Provide the (x, y) coordinate of the cell's center where the given text is located.  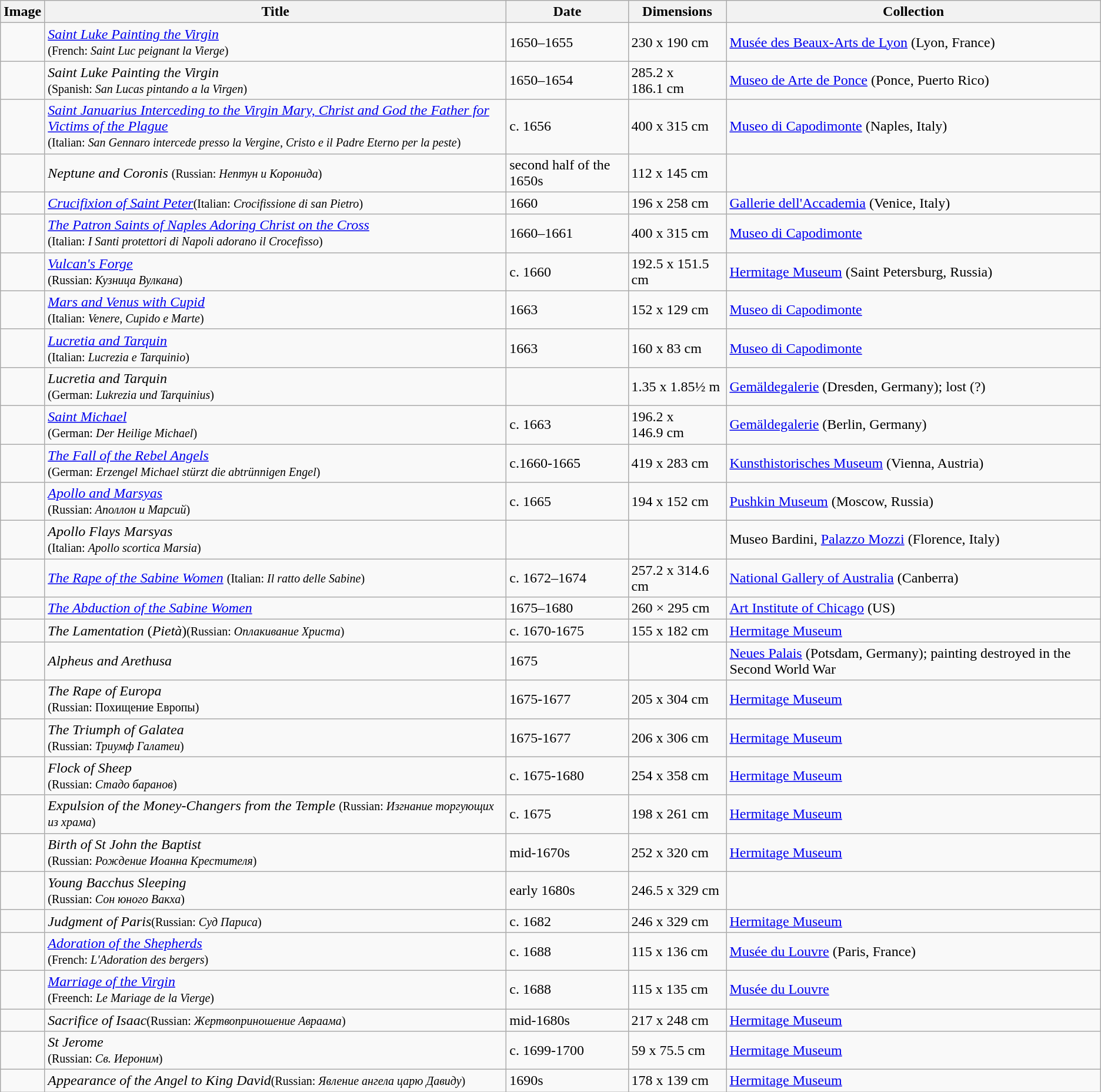
c. 1672–1674 (567, 578)
1650–1654 (567, 80)
Marriage of the Virgin(Freench: Le Mariage de la Vierge) (275, 990)
Musée des Beaux-Arts de Lyon (Lyon, France) (913, 42)
Pushkin Museum (Moscow, Russia) (913, 501)
Museo Bardini, Palazzo Mozzi (Florence, Italy) (913, 540)
1650–1655 (567, 42)
206 x 306 cm (678, 738)
Neues Palais (Potsdam, Germany); painting destroyed in the Second World War (913, 661)
The Patron Saints of Naples Adoring Christ on the Cross (Italian: I Santi protettori di Napoli adorano il Crocefisso) (275, 233)
mid-1670s (567, 852)
419 x 283 cm (678, 462)
205 x 304 cm (678, 699)
Hermitage Museum (Saint Petersburg, Russia) (913, 272)
198 x 261 cm (678, 814)
The Rape of Europa(Russian: Похищение Европы) (275, 699)
The Rape of the Sabine Women (Italian: Il ratto delle Sabine) (275, 578)
217 х 248 cm (678, 1020)
The Abduction of the Sabine Women (275, 608)
1660 (567, 203)
257.2 x 314.6 cm (678, 578)
Gemäldegalerie (Dresden, Germany); lost (?) (913, 386)
Saint Luke Painting the Virgin (French: Saint Luc peignant la Vierge) (275, 42)
Museo di Capodimonte (Naples, Italy) (913, 126)
Musée du Louvre (913, 990)
Vulcan's Forge(Russian: Кузница Вулкана) (275, 272)
St Jerome(Russian: Св. Иероним) (275, 1051)
Alpheus and Arethusa (275, 661)
The Triumph of Galatea(Russian: Триумф Галатеи) (275, 738)
178 х 139 cm (678, 1081)
160 x 83 cm (678, 348)
285.2 x 186.1 cm (678, 80)
254 x 358 cm (678, 775)
The Fall of the Rebel Angels (German: Erzengel Michael stürzt die abtrünnigen Engel) (275, 462)
Neptune and Сoronis (Russian: Нептун и Коронида) (275, 173)
1675 (567, 661)
1.35 x 1.85½ m (678, 386)
Gemäldegalerie (Berlin, Germany) (913, 425)
252 x 320 cm (678, 852)
The Lamentation (Pietà)(Russian: Оплакивание Христа) (275, 631)
National Gallery of Australia (Canberra) (913, 578)
Adoration of the Shepherds(French: L'Adoration des bergers) (275, 951)
59 x 75.5 cm (678, 1051)
c. 1663 (567, 425)
260 × 295 cm (678, 608)
c.1660-1665 (567, 462)
Sacrifice of Isaac(Russian: Жертвоприношение Авраама) (275, 1020)
1660–1661 (567, 233)
Mars and Venus with Cupid (Italian: Venere, Cupido e Marte) (275, 309)
Expulsion of the Money-Changers from the Temple (Russian: Изгнание торгующих из храма) (275, 814)
112 x 145 cm (678, 173)
246 x 329 cm (678, 921)
second half of the 1650s (567, 173)
Museo de Arte de Ponce (Ponce, Puerto Rico) (913, 80)
Saint Luke Painting the Virgin (Spanish: San Lucas pintando a la Virgen) (275, 80)
Lucretia and Tarquin (Italian: Lucrezia e Tarquinio) (275, 348)
Lucretia and Tarquin (German: Lukrezia und Tarquinius) (275, 386)
115 x 136 cm (678, 951)
Collection (913, 12)
Dimensions (678, 12)
194 x 152 cm (678, 501)
c. 1675 (567, 814)
c. 1670-1675 (567, 631)
Title (275, 12)
c. 1656 (567, 126)
Image (22, 12)
c. 1675-1680 (567, 775)
early 1680s (567, 891)
Birth of St John the Baptist (Russian: Рождение Иоанна Крестителя) (275, 852)
c. 1660 (567, 272)
Art Institute of Chicago (US) (913, 608)
Musée du Louvre (Paris, France) (913, 951)
Appearance of the Angel to King David(Russian: Явление ангела царю Давиду) (275, 1081)
246.5 x 329 cm (678, 891)
Kunsthistorisches Museum (Vienna, Austria) (913, 462)
mid-1680s (567, 1020)
152 x 129 cm (678, 309)
196 x 258 cm (678, 203)
192.5 x 151.5 cm (678, 272)
Apollo and Marsyas (Russian: Аполлон и Марсий) (275, 501)
Judgment of Paris(Russian: Суд Париса) (275, 921)
230 x 190 cm (678, 42)
Date (567, 12)
Young Bacchus Sleeping (Russian: Сон юного Вакха) (275, 891)
Gallerie dell'Accademia (Venice, Italy) (913, 203)
1690s (567, 1081)
196.2 x 146.9 cm (678, 425)
1675–1680 (567, 608)
155 x 182 cm (678, 631)
c. 1699-1700 (567, 1051)
c. 1682 (567, 921)
Crucifixion of Saint Peter(Italian: Crocifissione di san Pietro) (275, 203)
c. 1665 (567, 501)
Flock of Sheep (Russian: Стадо баранов) (275, 775)
Saint Michael (German: Der Heilige Michael) (275, 425)
115 x 135 cm (678, 990)
Apollo Flays Marsyas (Italian: Apollo scortica Marsia) (275, 540)
